Detect which cell encompasses the target text, then output its [x, y] center coordinate. 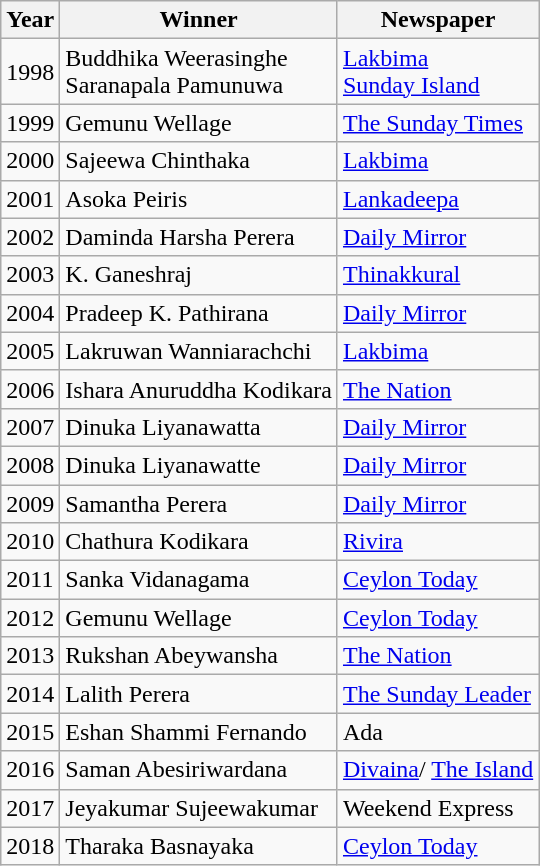
2018 [30, 846]
2014 [30, 694]
2010 [30, 542]
Sajeewa Chinthaka [199, 161]
Year [30, 20]
Winner [199, 20]
Ada [438, 732]
2009 [30, 503]
2007 [30, 427]
2000 [30, 161]
Chathura Kodikara [199, 542]
Dinuka Liyanawatta [199, 427]
2005 [30, 351]
2004 [30, 313]
1999 [30, 123]
LakbimaSunday Island [438, 72]
Weekend Express [438, 808]
2003 [30, 275]
Newspaper [438, 20]
Asoka Peiris [199, 199]
Rukshan Abeywansha [199, 656]
Lalith Perera [199, 694]
Sanka Vidanagama [199, 580]
Daminda Harsha Perera [199, 237]
Jeyakumar Sujeewakumar [199, 808]
Lankadeepa [438, 199]
Divaina/ The Island [438, 770]
Buddhika WeerasingheSaranapala Pamunuwa [199, 72]
2006 [30, 389]
Tharaka Basnayaka [199, 846]
The Sunday Leader [438, 694]
2012 [30, 618]
K. Ganeshraj [199, 275]
2008 [30, 465]
2001 [30, 199]
2016 [30, 770]
2002 [30, 237]
Rivira [438, 542]
1998 [30, 72]
Ishara Anuruddha Kodikara [199, 389]
Dinuka Liyanawatte [199, 465]
Thinakkural [438, 275]
2011 [30, 580]
Pradeep K. Pathirana [199, 313]
2017 [30, 808]
Samantha Perera [199, 503]
Lakruwan Wanniarachchi [199, 351]
The Sunday Times [438, 123]
Saman Abesiriwardana [199, 770]
Eshan Shammi Fernando [199, 732]
2013 [30, 656]
2015 [30, 732]
